Scan for the cell matching the given text and deliver its [X, Y] coordinate at center. 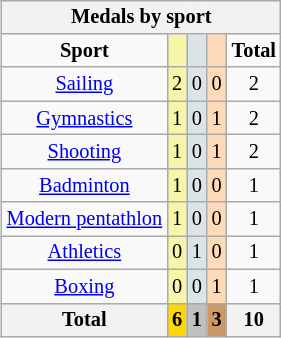
Gymnastics [84, 118]
Boxing [84, 286]
3 [217, 320]
Badminton [84, 185]
Medals by sport [142, 17]
10 [254, 320]
6 [177, 320]
Modern pentathlon [84, 219]
Sailing [84, 84]
Shooting [84, 152]
Sport [84, 51]
Athletics [84, 253]
